Locate the cell with the specified text and output its (x, y) center coordinate. 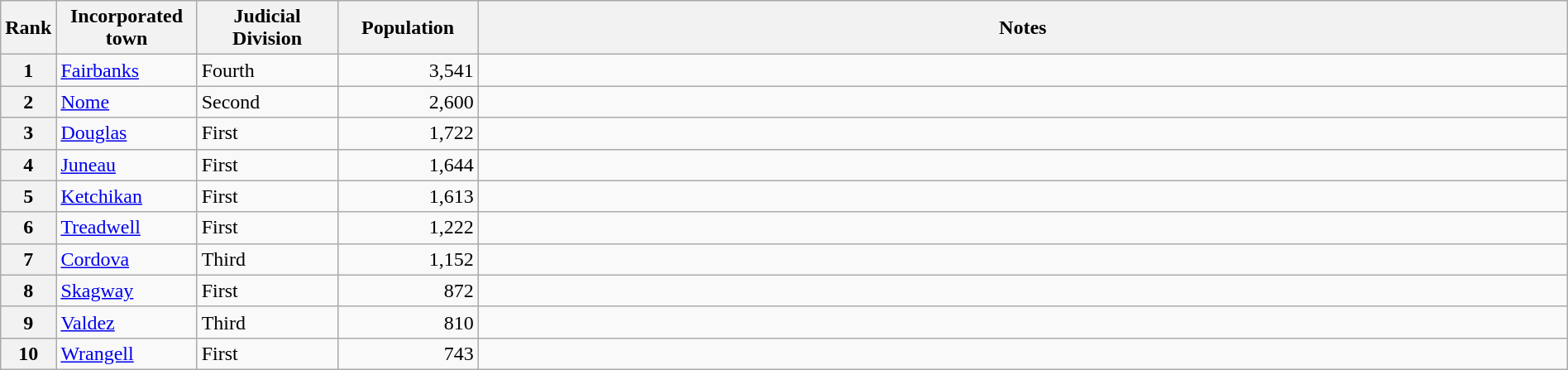
Fairbanks (127, 70)
743 (408, 353)
Nome (127, 102)
Notes (1022, 28)
Ketchikan (127, 196)
Fourth (267, 70)
8 (28, 291)
3 (28, 133)
9 (28, 322)
Second (267, 102)
1,644 (408, 165)
Wrangell (127, 353)
872 (408, 291)
Population (408, 28)
Treadwell (127, 228)
Valdez (127, 322)
2,600 (408, 102)
Cordova (127, 259)
3,541 (408, 70)
Skagway (127, 291)
1,722 (408, 133)
810 (408, 322)
10 (28, 353)
5 (28, 196)
1,152 (408, 259)
2 (28, 102)
4 (28, 165)
1,222 (408, 228)
Juneau (127, 165)
Incorporated town (127, 28)
6 (28, 228)
Rank (28, 28)
1,613 (408, 196)
Douglas (127, 133)
7 (28, 259)
1 (28, 70)
Judicial Division (267, 28)
